For the text-containing cell, return its midpoint in (X, Y) coordinate format. 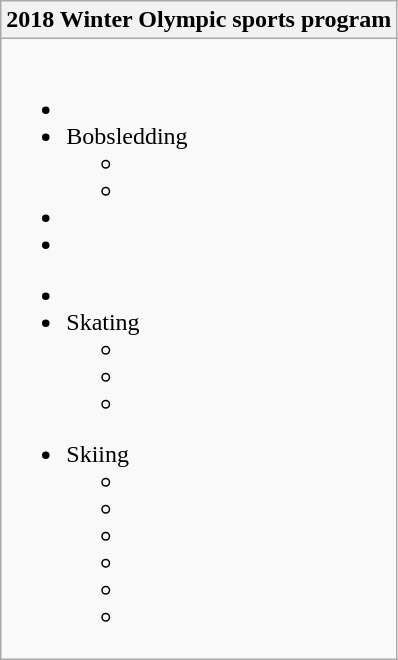
2018 Winter Olympic sports program (199, 20)
BobsleddingSkatingSkiing (199, 349)
